Extract the (X, Y) coordinate from the center of the cell holding the provided text.  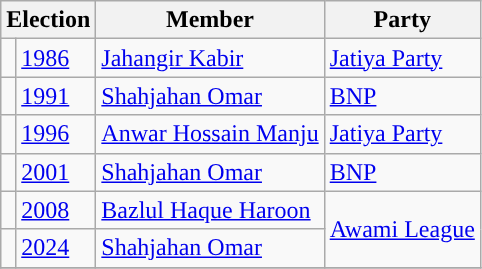
1996 (56, 134)
Election (48, 20)
1991 (56, 96)
1986 (56, 58)
Member (210, 20)
Anwar Hossain Manju (210, 134)
Bazlul Haque Haroon (210, 210)
Awami League (402, 229)
2008 (56, 210)
2001 (56, 172)
Party (402, 20)
Jahangir Kabir (210, 58)
2024 (56, 248)
